Return (X, Y) of the center of cell containing provided text 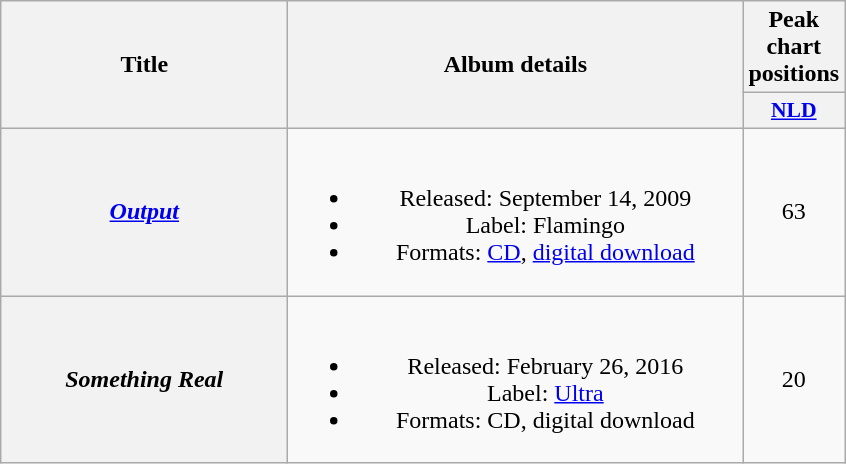
NLD (794, 111)
Title (144, 65)
63 (794, 212)
Peak chart positions (794, 47)
Released: September 14, 2009Label: FlamingoFormats: CD, digital download (516, 212)
20 (794, 380)
Album details (516, 65)
Output (144, 212)
Something Real (144, 380)
Released: February 26, 2016Label: UltraFormats: CD, digital download (516, 380)
